Output the (x, y) coordinate of the center of the cell containing the given text.  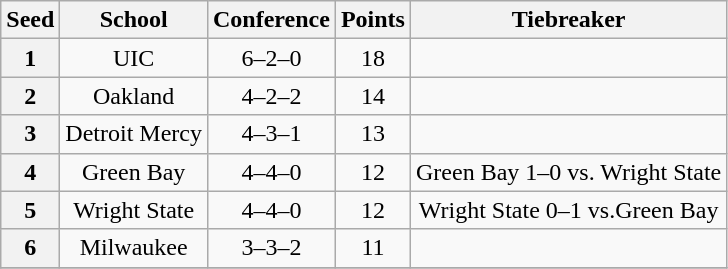
3–3–2 (271, 248)
Wright State 0–1 vs.Green Bay (568, 210)
18 (372, 58)
Green Bay (134, 172)
14 (372, 96)
11 (372, 248)
6 (30, 248)
Conference (271, 20)
5 (30, 210)
Points (372, 20)
Oakland (134, 96)
6–2–0 (271, 58)
13 (372, 134)
Detroit Mercy (134, 134)
4–3–1 (271, 134)
4–2–2 (271, 96)
Tiebreaker (568, 20)
1 (30, 58)
Wright State (134, 210)
School (134, 20)
Milwaukee (134, 248)
Green Bay 1–0 vs. Wright State (568, 172)
2 (30, 96)
4 (30, 172)
Seed (30, 20)
UIC (134, 58)
3 (30, 134)
